Scan for the cell matching the given text and deliver its [x, y] coordinate at center. 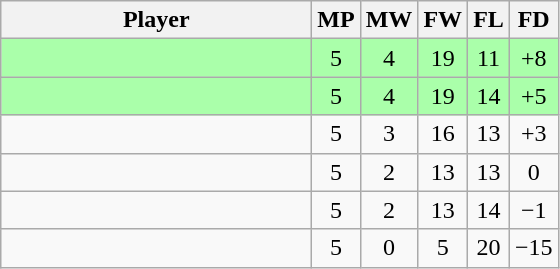
FL [489, 20]
+8 [534, 58]
FW [443, 20]
3 [389, 134]
16 [443, 134]
−1 [534, 210]
MP [336, 20]
20 [489, 248]
−15 [534, 248]
+5 [534, 96]
MW [389, 20]
+3 [534, 134]
FD [534, 20]
11 [489, 58]
Player [156, 20]
